Output the [X, Y] coordinate of the center of the cell containing the given text.  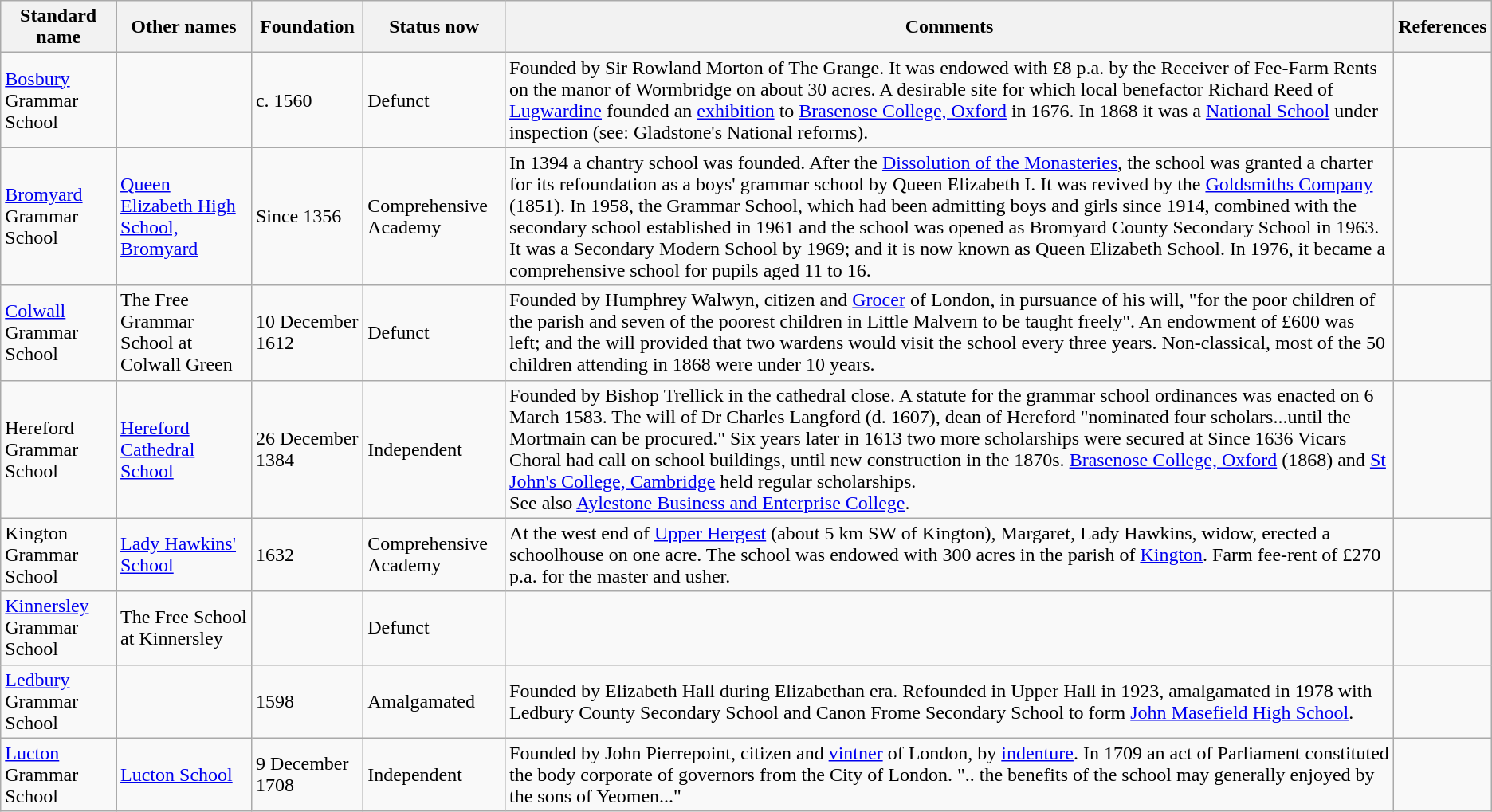
References [1443, 27]
ComprehensiveAcademy [434, 555]
Ledbury Grammar School [59, 701]
1598 [307, 701]
Hereford Grammar School [59, 449]
Hereford Cathedral School [184, 449]
Lucton Grammar School [59, 775]
Bromyard Grammar School [59, 217]
26 December 1384 [307, 449]
Status now [434, 27]
The Free Grammar School at Colwall Green [184, 333]
Since 1356 [307, 217]
Kinnersley Grammar School [59, 628]
Foundation [307, 27]
Standard name [59, 27]
c. 1560 [307, 100]
Comprehensive Academy [434, 217]
Bosbury Grammar School [59, 100]
Other names [184, 27]
The Free School at Kinnersley [184, 628]
Lucton School [184, 775]
Lady Hawkins' School [184, 555]
Colwall Grammar School [59, 333]
10 December 1612 [307, 333]
1632 [307, 555]
9 December 1708 [307, 775]
Kington Grammar School [59, 555]
Amalgamated [434, 701]
Comments [950, 27]
Queen Elizabeth High School, Bromyard [184, 217]
